Find where the given text appears and provide that cell's center as [X, Y] coordinate. 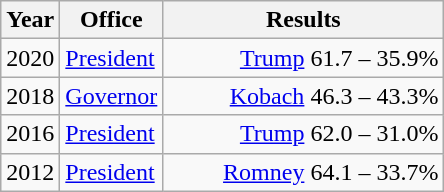
2016 [30, 134]
Romney 64.1 – 33.7% [304, 172]
2020 [30, 58]
Kobach 46.3 – 43.3% [304, 96]
Results [304, 20]
Year [30, 20]
Trump 61.7 – 35.9% [304, 58]
Governor [112, 96]
Office [112, 20]
2018 [30, 96]
2012 [30, 172]
Trump 62.0 – 31.0% [304, 134]
